Locate the cell with the specified text and output its [x, y] center coordinate. 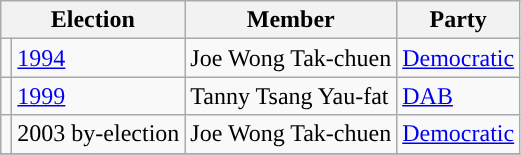
Election [93, 20]
DAB [458, 96]
1999 [98, 96]
Member [291, 20]
2003 by-election [98, 134]
Tanny Tsang Yau-fat [291, 96]
1994 [98, 58]
Party [458, 20]
